For the text-containing cell, return its midpoint in [x, y] coordinate format. 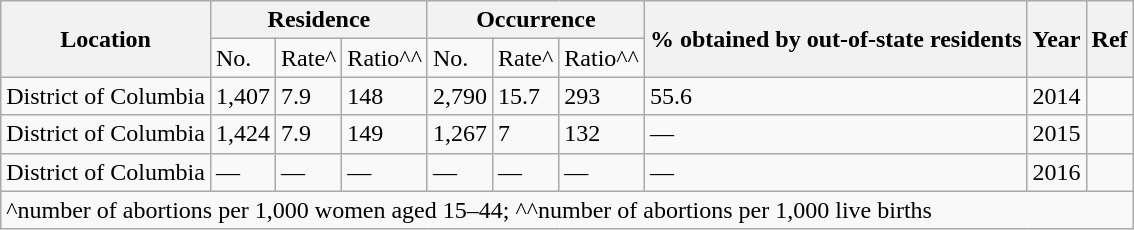
149 [385, 134]
55.6 [836, 96]
Location [106, 39]
293 [602, 96]
148 [385, 96]
Year [1056, 39]
2014 [1056, 96]
Residence [318, 20]
% obtained by out-of-state residents [836, 39]
1,424 [242, 134]
^number of abortions per 1,000 women aged 15–44; ^^number of abortions per 1,000 live births [567, 210]
132 [602, 134]
2,790 [460, 96]
2016 [1056, 172]
15.7 [525, 96]
1,407 [242, 96]
7 [525, 134]
Ref [1110, 39]
Occurrence [536, 20]
1,267 [460, 134]
2015 [1056, 134]
